Detect which cell encompasses the target text, then output its (x, y) center coordinate. 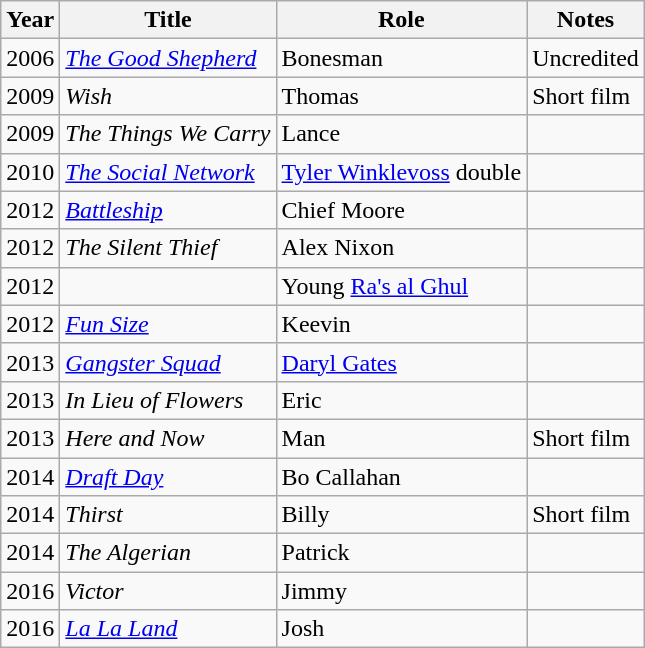
The Algerian (168, 553)
Battleship (168, 210)
The Things We Carry (168, 134)
Role (402, 20)
2010 (30, 172)
Jimmy (402, 591)
Tyler Winklevoss double (402, 172)
Man (402, 438)
Josh (402, 629)
Keevin (402, 324)
Draft Day (168, 477)
The Social Network (168, 172)
Eric (402, 400)
Notes (586, 20)
La La Land (168, 629)
2006 (30, 58)
Year (30, 20)
Alex Nixon (402, 248)
The Silent Thief (168, 248)
Bonesman (402, 58)
Patrick (402, 553)
In Lieu of Flowers (168, 400)
Fun Size (168, 324)
Bo Callahan (402, 477)
The Good Shepherd (168, 58)
Lance (402, 134)
Daryl Gates (402, 362)
Billy (402, 515)
Gangster Squad (168, 362)
Title (168, 20)
Thirst (168, 515)
Here and Now (168, 438)
Wish (168, 96)
Uncredited (586, 58)
Chief Moore (402, 210)
Victor (168, 591)
Thomas (402, 96)
Young Ra's al Ghul (402, 286)
